Find where the given text appears and provide that cell's center as (X, Y) coordinate. 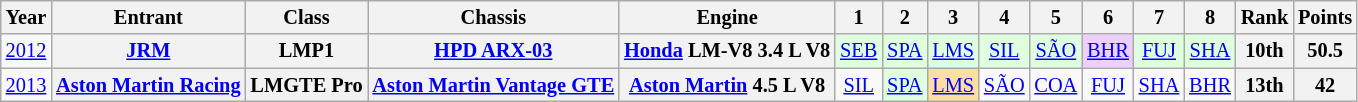
1 (858, 17)
Class (307, 17)
SEB (858, 51)
2013 (26, 85)
4 (1004, 17)
Aston Martin Vantage GTE (494, 85)
42 (1325, 85)
Aston Martin Racing (148, 85)
2 (904, 17)
Engine (727, 17)
7 (1159, 17)
Aston Martin 4.5 L V8 (727, 85)
Chassis (494, 17)
5 (1056, 17)
Rank (1264, 17)
Honda LM-V8 3.4 L V8 (727, 51)
JRM (148, 51)
50.5 (1325, 51)
HPD ARX-03 (494, 51)
2012 (26, 51)
8 (1210, 17)
COA (1056, 85)
LMGTE Pro (307, 85)
13th (1264, 85)
Entrant (148, 17)
3 (953, 17)
LMP1 (307, 51)
6 (1108, 17)
Points (1325, 17)
Year (26, 17)
10th (1264, 51)
